Detect which cell encompasses the target text, then output its [x, y] center coordinate. 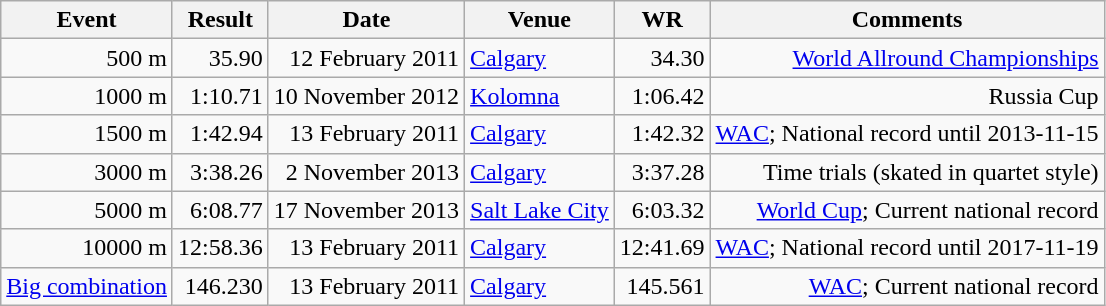
35.90 [220, 58]
146.230 [220, 286]
Russia Cup [907, 96]
1:42.94 [220, 134]
Salt Lake City [540, 210]
500 m [87, 58]
12:41.69 [662, 248]
WAC; National record until 2013-11-15 [907, 134]
Result [220, 20]
12:58.36 [220, 248]
145.561 [662, 286]
WR [662, 20]
5000 m [87, 210]
3000 m [87, 172]
Event [87, 20]
6:08.77 [220, 210]
10 November 2012 [366, 96]
WAC; Current national record [907, 286]
1:42.32 [662, 134]
Comments [907, 20]
17 November 2013 [366, 210]
WAC; National record until 2017-11-19 [907, 248]
34.30 [662, 58]
World Cup; Current national record [907, 210]
1:10.71 [220, 96]
1:06.42 [662, 96]
6:03.32 [662, 210]
Kolomna [540, 96]
Big combination [87, 286]
Venue [540, 20]
10000 m [87, 248]
12 February 2011 [366, 58]
World Allround Championships [907, 58]
1000 m [87, 96]
3:37.28 [662, 172]
2 November 2013 [366, 172]
Date [366, 20]
3:38.26 [220, 172]
1500 m [87, 134]
Time trials (skated in quartet style) [907, 172]
